Find where the given text appears and provide that cell's center as [x, y] coordinate. 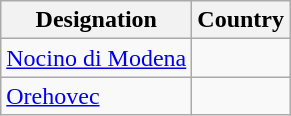
Designation [96, 20]
Country [241, 20]
Orehovec [96, 96]
Nocino di Modena [96, 58]
